Locate the cell with the specified text and output its (x, y) center coordinate. 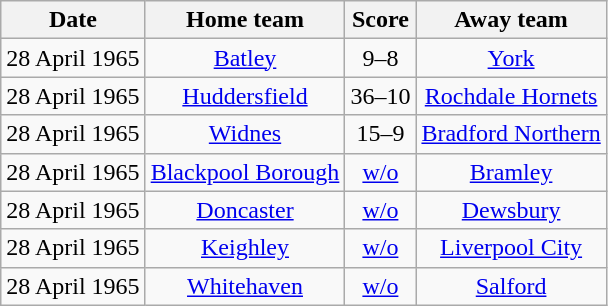
Away team (511, 20)
Date (73, 20)
Salford (511, 286)
Home team (245, 20)
Batley (245, 58)
Dewsbury (511, 210)
Bramley (511, 172)
Blackpool Borough (245, 172)
36–10 (380, 96)
Whitehaven (245, 286)
Doncaster (245, 210)
Score (380, 20)
15–9 (380, 134)
Liverpool City (511, 248)
Widnes (245, 134)
Huddersfield (245, 96)
9–8 (380, 58)
Keighley (245, 248)
Bradford Northern (511, 134)
York (511, 58)
Rochdale Hornets (511, 96)
